Return (X, Y) of the center of cell containing provided text 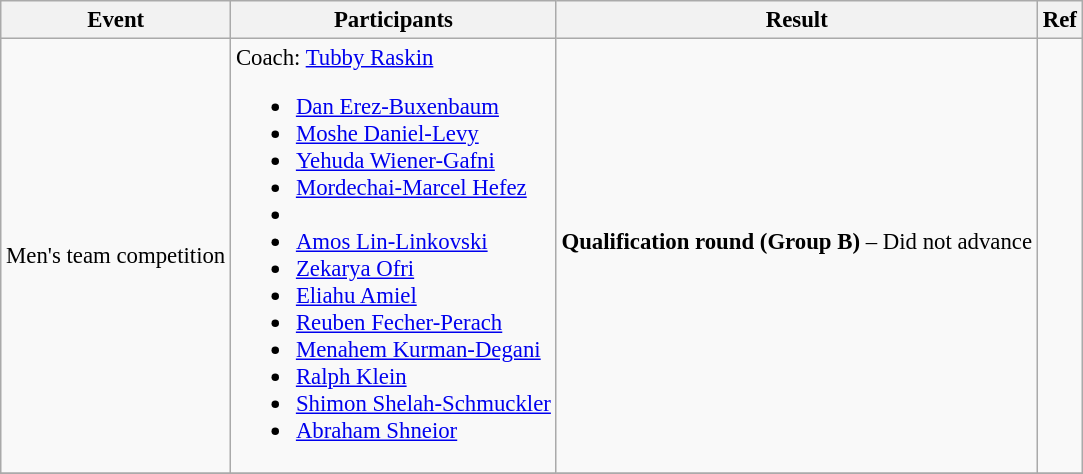
Qualification round (Group B) – Did not advance (796, 256)
Ref (1060, 20)
Result (796, 20)
Participants (394, 20)
Men's team competition (116, 256)
Event (116, 20)
